Pinpoint the cell where the given text exists, returning its (x, y) midpoint coordinate. 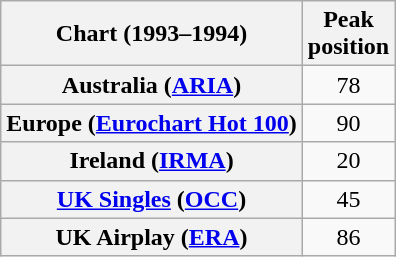
20 (348, 161)
Australia (ARIA) (152, 85)
UK Singles (OCC) (152, 199)
Ireland (IRMA) (152, 161)
Peakposition (348, 34)
UK Airplay (ERA) (152, 237)
78 (348, 85)
86 (348, 237)
45 (348, 199)
90 (348, 123)
Europe (Eurochart Hot 100) (152, 123)
Chart (1993–1994) (152, 34)
